For the text-containing cell, return its midpoint in (X, Y) coordinate format. 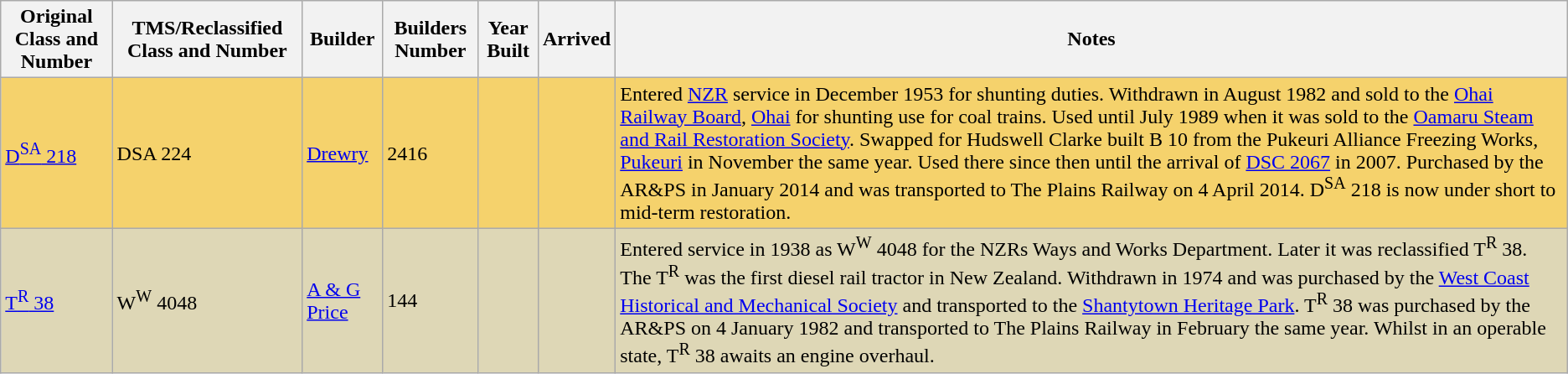
DSA 218 (57, 153)
Builders Number (431, 39)
DSA 224 (208, 153)
WW 4048 (208, 300)
144 (431, 300)
Arrived (576, 39)
A & G Price (343, 300)
Drewry (343, 153)
Notes (1092, 39)
2416 (431, 153)
TMS/Reclassified Class and Number (208, 39)
TR 38 (57, 300)
Original Class and Number (57, 39)
Builder (343, 39)
Year Built (508, 39)
